From the cell containing the given text, extract its center point as (x, y) coordinate. 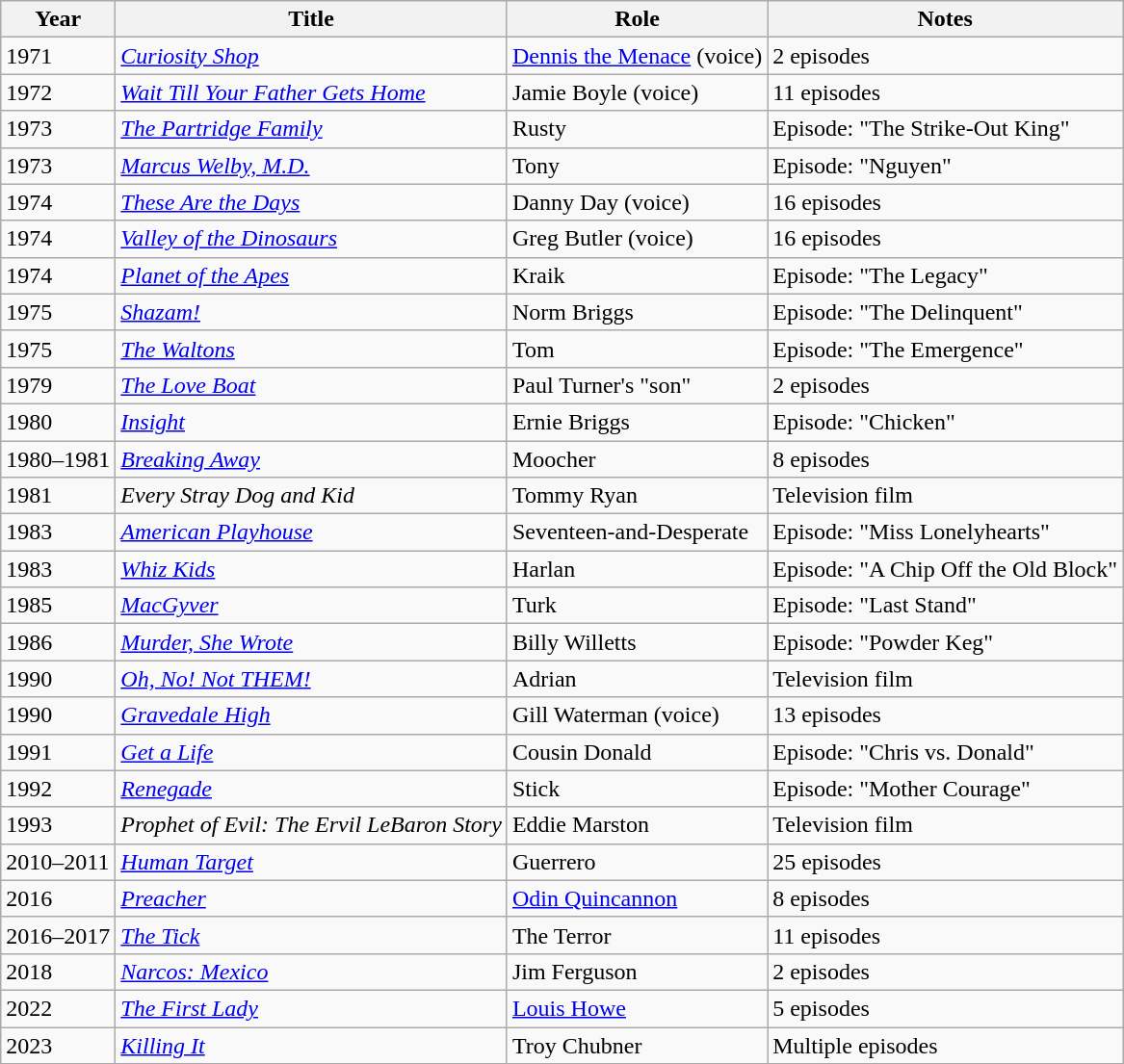
Seventeen-and-Desperate (637, 532)
2022 (58, 1008)
Shazam! (312, 312)
The First Lady (312, 1008)
Title (312, 19)
The Partridge Family (312, 129)
Rusty (637, 129)
Stick (637, 789)
Episode: "Last Stand" (946, 606)
The Tick (312, 935)
Human Target (312, 862)
5 episodes (946, 1008)
Guerrero (637, 862)
American Playhouse (312, 532)
Billy Willetts (637, 642)
These Are the Days (312, 202)
Murder, She Wrote (312, 642)
Year (58, 19)
Valley of the Dinosaurs (312, 239)
1980 (58, 422)
Multiple episodes (946, 1045)
Episode: "The Strike-Out King" (946, 129)
1979 (58, 385)
2016–2017 (58, 935)
Dennis the Menace (voice) (637, 56)
Episode: "Nguyen" (946, 166)
Planet of the Apes (312, 275)
Narcos: Mexico (312, 972)
Get a Life (312, 752)
The Terror (637, 935)
Episode: "The Delinquent" (946, 312)
MacGyver (312, 606)
1992 (58, 789)
Odin Quincannon (637, 898)
2023 (58, 1045)
Notes (946, 19)
Every Stray Dog and Kid (312, 496)
Tommy Ryan (637, 496)
Paul Turner's "son" (637, 385)
The Waltons (312, 349)
Jim Ferguson (637, 972)
Greg Butler (voice) (637, 239)
Harlan (637, 569)
Eddie Marston (637, 825)
2016 (58, 898)
Jamie Boyle (voice) (637, 92)
25 episodes (946, 862)
1991 (58, 752)
Ernie Briggs (637, 422)
Breaking Away (312, 459)
Louis Howe (637, 1008)
Episode: "Mother Courage" (946, 789)
Episode: "Powder Keg" (946, 642)
Marcus Welby, M.D. (312, 166)
Kraik (637, 275)
Curiosity Shop (312, 56)
Role (637, 19)
Preacher (312, 898)
1972 (58, 92)
Episode: "A Chip Off the Old Block" (946, 569)
Norm Briggs (637, 312)
Insight (312, 422)
1985 (58, 606)
13 episodes (946, 715)
Episode: "Chicken" (946, 422)
1971 (58, 56)
Whiz Kids (312, 569)
1986 (58, 642)
Danny Day (voice) (637, 202)
Wait Till Your Father Gets Home (312, 92)
Oh, No! Not THEM! (312, 679)
Turk (637, 606)
Gravedale High (312, 715)
2010–2011 (58, 862)
Adrian (637, 679)
Tom (637, 349)
Episode: "The Emergence" (946, 349)
2018 (58, 972)
1993 (58, 825)
Gill Waterman (voice) (637, 715)
Tony (637, 166)
Troy Chubner (637, 1045)
Episode: "The Legacy" (946, 275)
Episode: "Miss Lonelyhearts" (946, 532)
Prophet of Evil: The Ervil LeBaron Story (312, 825)
Episode: "Chris vs. Donald" (946, 752)
The Love Boat (312, 385)
Renegade (312, 789)
1980–1981 (58, 459)
Cousin Donald (637, 752)
Moocher (637, 459)
1981 (58, 496)
Killing It (312, 1045)
